Locate the cell with the specified text and output its (X, Y) center coordinate. 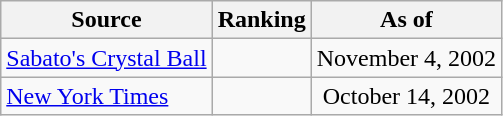
November 4, 2002 (406, 58)
October 14, 2002 (406, 96)
As of (406, 20)
Source (106, 20)
Ranking (262, 20)
Sabato's Crystal Ball (106, 58)
New York Times (106, 96)
